Return the (x, y) coordinate for the center point of the cell that contains the specified text.  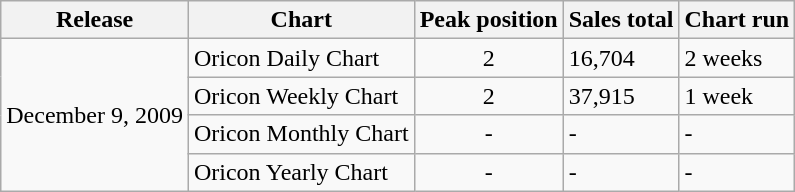
Sales total (621, 20)
Release (95, 20)
2 weeks (737, 58)
1 week (737, 96)
37,915 (621, 96)
Chart (301, 20)
Oricon Daily Chart (301, 58)
Oricon Yearly Chart (301, 172)
16,704 (621, 58)
December 9, 2009 (95, 115)
Peak position (488, 20)
Oricon Weekly Chart (301, 96)
Chart run (737, 20)
Oricon Monthly Chart (301, 134)
